Provide the (X, Y) coordinate of the cell's center where the given text is located.  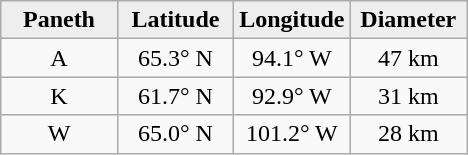
A (59, 58)
K (59, 96)
Diameter (408, 20)
31 km (408, 96)
92.9° W (292, 96)
65.3° N (175, 58)
47 km (408, 58)
61.7° N (175, 96)
65.0° N (175, 134)
Longitude (292, 20)
W (59, 134)
Latitude (175, 20)
Paneth (59, 20)
94.1° W (292, 58)
28 km (408, 134)
101.2° W (292, 134)
